Locate the cell with the specified text and output its (x, y) center coordinate. 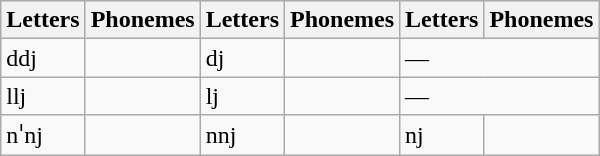
dj (242, 58)
nˈnj (43, 135)
llj (43, 96)
nnj (242, 135)
ddj (43, 58)
nj (442, 135)
lj (242, 96)
